Detect which cell encompasses the target text, then output its (X, Y) center coordinate. 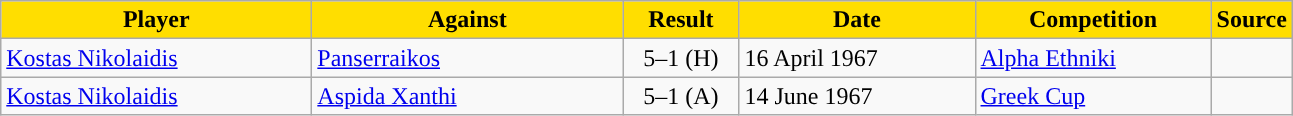
Aspida Xanthi (468, 96)
Alpha Ethniki (1093, 58)
Date (857, 20)
Competition (1093, 20)
16 April 1967 (857, 58)
Source (1252, 20)
14 June 1967 (857, 96)
Player (156, 20)
5–1 (A) (681, 96)
Against (468, 20)
Panserraikos (468, 58)
Greek Cup (1093, 96)
Result (681, 20)
5–1 (H) (681, 58)
